Detect which cell encompasses the target text, then output its (X, Y) center coordinate. 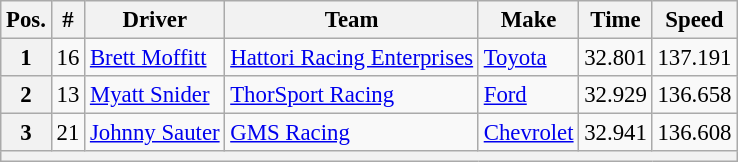
136.608 (694, 133)
Speed (694, 20)
Time (616, 20)
3 (26, 133)
Myatt Snider (155, 95)
# (68, 20)
Johnny Sauter (155, 133)
Hattori Racing Enterprises (352, 58)
13 (68, 95)
21 (68, 133)
Pos. (26, 20)
Driver (155, 20)
2 (26, 95)
32.929 (616, 95)
136.658 (694, 95)
Toyota (528, 58)
GMS Racing (352, 133)
Ford (528, 95)
Team (352, 20)
Chevrolet (528, 133)
32.941 (616, 133)
Make (528, 20)
1 (26, 58)
137.191 (694, 58)
Brett Moffitt (155, 58)
32.801 (616, 58)
ThorSport Racing (352, 95)
16 (68, 58)
